Pinpoint the cell where the given text exists, returning its [x, y] midpoint coordinate. 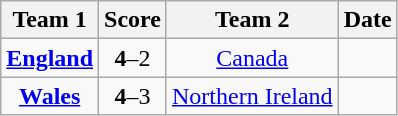
4–3 [133, 96]
Team 1 [50, 20]
Score [133, 20]
4–2 [133, 58]
Date [368, 20]
Northern Ireland [252, 96]
Canada [252, 58]
England [50, 58]
Wales [50, 96]
Team 2 [252, 20]
